Detect which cell encompasses the target text, then output its (X, Y) center coordinate. 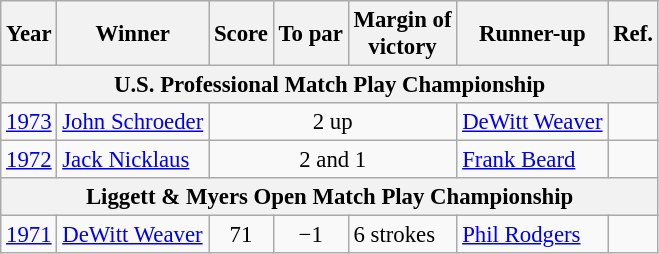
Score (242, 34)
Ref. (634, 34)
6 strokes (402, 235)
1973 (29, 122)
2 up (333, 122)
Margin ofvictory (402, 34)
1971 (29, 235)
Frank Beard (532, 160)
Jack Nicklaus (133, 160)
−1 (310, 235)
71 (242, 235)
Phil Rodgers (532, 235)
To par (310, 34)
Liggett & Myers Open Match Play Championship (330, 197)
John Schroeder (133, 122)
Runner-up (532, 34)
U.S. Professional Match Play Championship (330, 85)
2 and 1 (333, 160)
Winner (133, 34)
Year (29, 34)
1972 (29, 160)
